Locate the cell with the specified text and output its [X, Y] center coordinate. 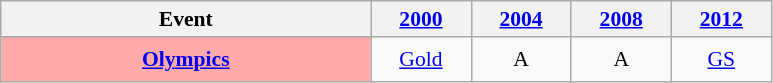
2008 [621, 19]
2012 [721, 19]
Event [186, 19]
Gold [421, 60]
GS [721, 60]
2000 [421, 19]
2004 [521, 19]
Olympics [186, 60]
